Pinpoint the cell where the given text exists, returning its (x, y) midpoint coordinate. 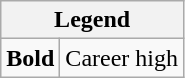
Bold (30, 58)
Legend (92, 20)
Career high (122, 58)
